Search for the cell housing the specified text and yield its (x, y) center coordinate. 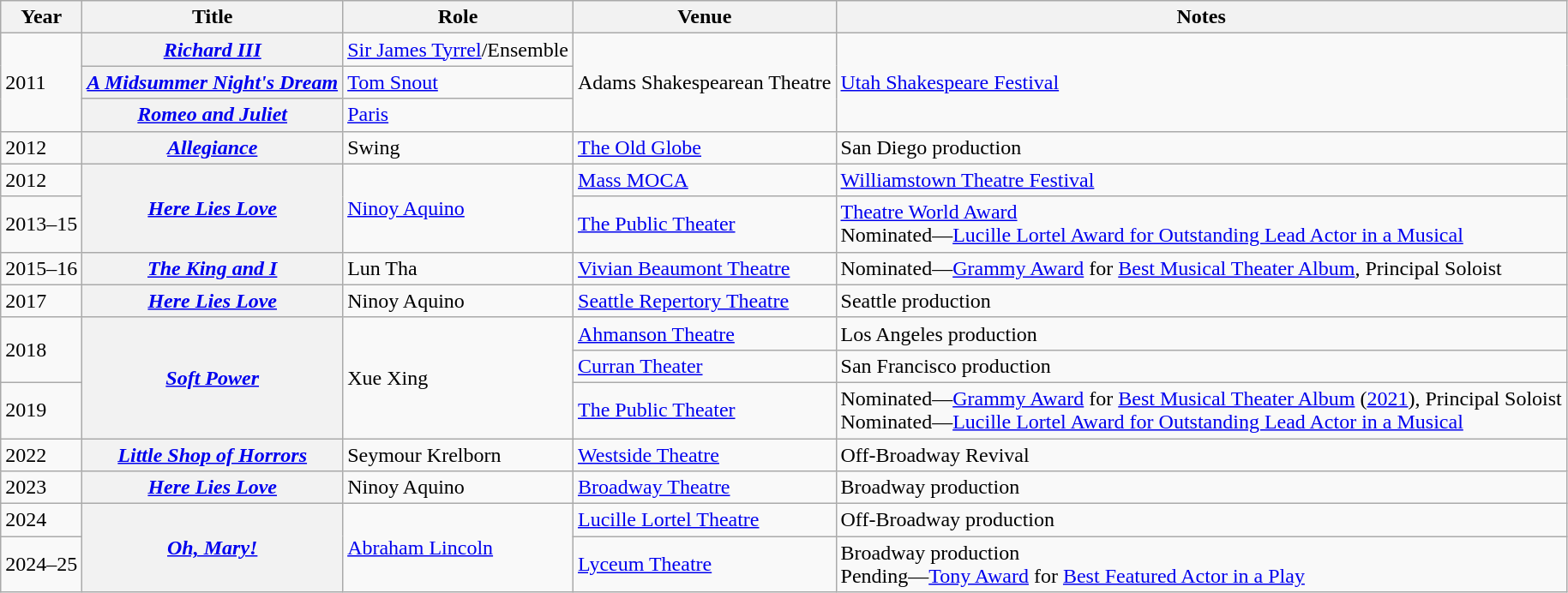
Tom Snout (458, 82)
Adams Shakespearean Theatre (705, 82)
Title (213, 17)
2017 (41, 301)
San Francisco production (1201, 366)
Seattle production (1201, 301)
Ahmanson Theatre (705, 333)
Off-Broadway production (1201, 520)
Seymour Krelborn (458, 455)
Little Shop of Horrors (213, 455)
A Midsummer Night's Dream (213, 82)
Role (458, 17)
Lyceum Theatre (705, 564)
Vivian Beaumont Theatre (705, 268)
The King and I (213, 268)
Theatre World AwardNominated—Lucille Lortel Award for Outstanding Lead Actor in a Musical (1201, 225)
2019 (41, 410)
Notes (1201, 17)
Allegiance (213, 147)
2018 (41, 350)
San Diego production (1201, 147)
Utah Shakespeare Festival (1201, 82)
Year (41, 17)
2024–25 (41, 564)
Mass MOCA (705, 180)
Nominated—Grammy Award for Best Musical Theater Album, Principal Soloist (1201, 268)
Williamstown Theatre Festival (1201, 180)
Venue (705, 17)
Abraham Lincoln (458, 548)
Broadway production (1201, 488)
Swing (458, 147)
2022 (41, 455)
Lucille Lortel Theatre (705, 520)
2023 (41, 488)
Soft Power (213, 377)
Oh, Mary! (213, 548)
2011 (41, 82)
Paris (458, 115)
Sir James Tyrrel/Ensemble (458, 50)
Los Angeles production (1201, 333)
Lun Tha (458, 268)
Westside Theatre (705, 455)
Nominated—Grammy Award for Best Musical Theater Album (2021), Principal SoloistNominated—Lucille Lortel Award for Outstanding Lead Actor in a Musical (1201, 410)
Off-Broadway Revival (1201, 455)
The Old Globe (705, 147)
Richard III (213, 50)
2024 (41, 520)
Xue Xing (458, 377)
Curran Theater (705, 366)
2015–16 (41, 268)
Romeo and Juliet (213, 115)
Seattle Repertory Theatre (705, 301)
Broadway productionPending—Tony Award for Best Featured Actor in a Play (1201, 564)
2013–15 (41, 225)
Broadway Theatre (705, 488)
